Locate the cell with the specified text and output its [x, y] center coordinate. 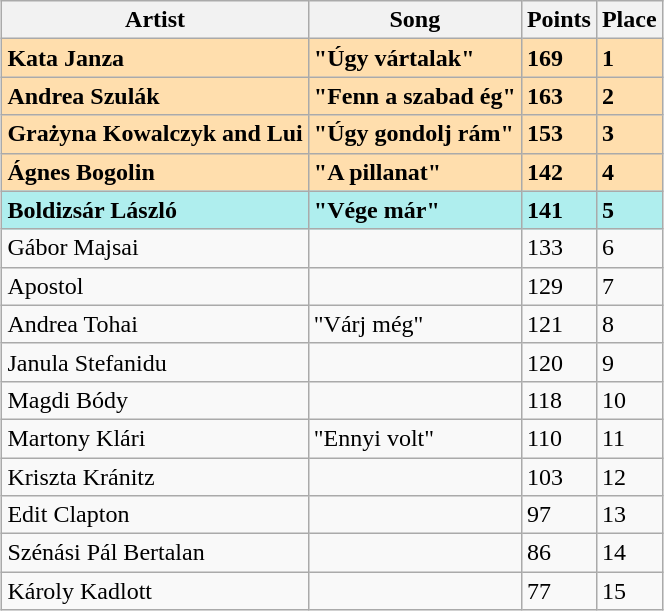
77 [558, 591]
8 [629, 324]
Ágnes Bogolin [155, 172]
Place [629, 20]
Artist [155, 20]
Károly Kadlott [155, 591]
9 [629, 362]
97 [558, 515]
Song [414, 20]
"Fenn a szabad ég" [414, 96]
4 [629, 172]
"Vége már" [414, 210]
169 [558, 58]
14 [629, 553]
110 [558, 438]
2 [629, 96]
13 [629, 515]
141 [558, 210]
"Várj még" [414, 324]
"A pillanat" [414, 172]
153 [558, 134]
12 [629, 477]
Andrea Tohai [155, 324]
1 [629, 58]
Grażyna Kowalczyk and Lui [155, 134]
118 [558, 400]
163 [558, 96]
Martony Klári [155, 438]
Points [558, 20]
Andrea Szulák [155, 96]
"Úgy gondolj rám" [414, 134]
121 [558, 324]
Edit Clapton [155, 515]
142 [558, 172]
Apostol [155, 286]
Magdi Bódy [155, 400]
Janula Stefanidu [155, 362]
10 [629, 400]
"Ennyi volt" [414, 438]
15 [629, 591]
120 [558, 362]
Boldizsár László [155, 210]
Kriszta Kránitz [155, 477]
11 [629, 438]
Szénási Pál Bertalan [155, 553]
103 [558, 477]
3 [629, 134]
5 [629, 210]
Kata Janza [155, 58]
6 [629, 248]
86 [558, 553]
133 [558, 248]
7 [629, 286]
Gábor Majsai [155, 248]
"Úgy vártalak" [414, 58]
129 [558, 286]
